Capture the cell that displays the provided text and extract its (X, Y) central coordinate. 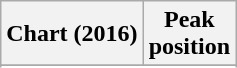
Chart (2016) (72, 34)
Peakposition (189, 34)
